Identify which cell holds the provided text, then report its (x, y) central coordinate. 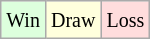
Draw (72, 20)
Loss (126, 20)
Win (24, 20)
